Extract the [X, Y] coordinate from the center of the cell holding the provided text.  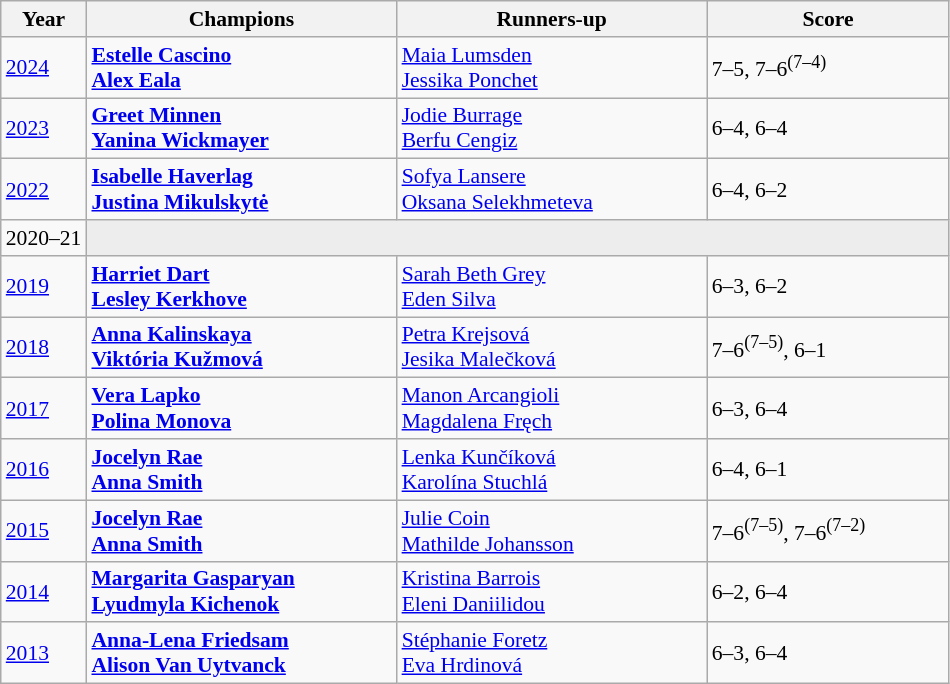
6–4, 6–1 [828, 470]
Lenka Kunčíková Karolína Stuchlá [552, 470]
6–4, 6–2 [828, 190]
2016 [44, 470]
7–6(7–5), 6–1 [828, 348]
Greet Minnen Yanina Wickmayer [241, 128]
Sarah Beth Grey Eden Silva [552, 286]
Vera Lapko Polina Monova [241, 408]
Maia Lumsden Jessika Ponchet [552, 68]
2024 [44, 68]
2018 [44, 348]
7–5, 7–6(7–4) [828, 68]
2020–21 [44, 238]
Kristina Barrois Eleni Daniilidou [552, 592]
2017 [44, 408]
Score [828, 19]
Petra Krejsová Jesika Malečková [552, 348]
Manon Arcangioli Magdalena Fręch [552, 408]
Isabelle Haverlag Justina Mikulskytė [241, 190]
2014 [44, 592]
2015 [44, 530]
Julie Coin Mathilde Johansson [552, 530]
6–4, 6–4 [828, 128]
7–6(7–5), 7–6(7–2) [828, 530]
Estelle Cascino Alex Eala [241, 68]
Champions [241, 19]
2023 [44, 128]
Anna Kalinskaya Viktória Kužmová [241, 348]
Year [44, 19]
2019 [44, 286]
6–2, 6–4 [828, 592]
Margarita Gasparyan Lyudmyla Kichenok [241, 592]
Sofya Lansere Oksana Selekhmeteva [552, 190]
2022 [44, 190]
Harriet Dart Lesley Kerkhove [241, 286]
Jodie Burrage Berfu Cengiz [552, 128]
Stéphanie Foretz Eva Hrdinová [552, 654]
Anna-Lena Friedsam Alison Van Uytvanck [241, 654]
Runners-up [552, 19]
6–3, 6–2 [828, 286]
2013 [44, 654]
